Pinpoint the cell where the given text exists, returning its (X, Y) midpoint coordinate. 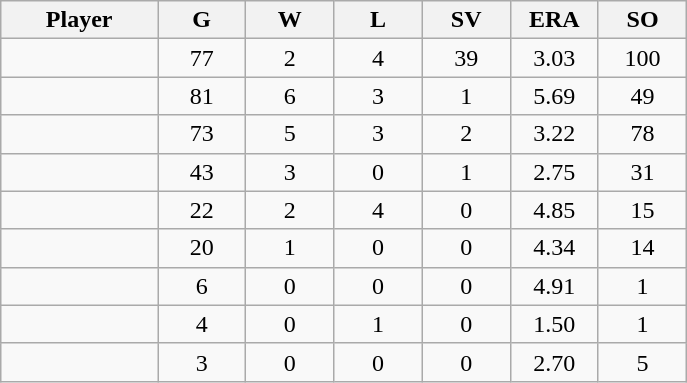
4.85 (554, 210)
4.91 (554, 286)
5.69 (554, 96)
81 (202, 96)
43 (202, 172)
73 (202, 134)
SO (642, 20)
100 (642, 58)
Player (80, 20)
49 (642, 96)
3.03 (554, 58)
2.75 (554, 172)
78 (642, 134)
L (378, 20)
20 (202, 248)
77 (202, 58)
SV (466, 20)
G (202, 20)
W (290, 20)
2.70 (554, 362)
31 (642, 172)
3.22 (554, 134)
1.50 (554, 324)
22 (202, 210)
4.34 (554, 248)
15 (642, 210)
ERA (554, 20)
39 (466, 58)
14 (642, 248)
